Return the [X, Y] coordinate for the center point of the cell that contains the specified text.  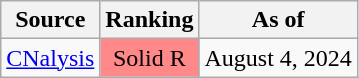
August 4, 2024 [278, 58]
Source [50, 20]
Ranking [150, 20]
Solid R [150, 58]
CNalysis [50, 58]
As of [278, 20]
